Detect which cell encompasses the target text, then output its (x, y) center coordinate. 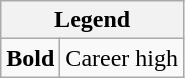
Legend (92, 20)
Bold (30, 58)
Career high (122, 58)
